Scan for the cell matching the given text and deliver its [X, Y] coordinate at center. 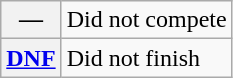
Did not compete [146, 20]
DNF [31, 58]
Did not finish [146, 58]
— [31, 20]
